Return (x, y) of the center of cell containing provided text 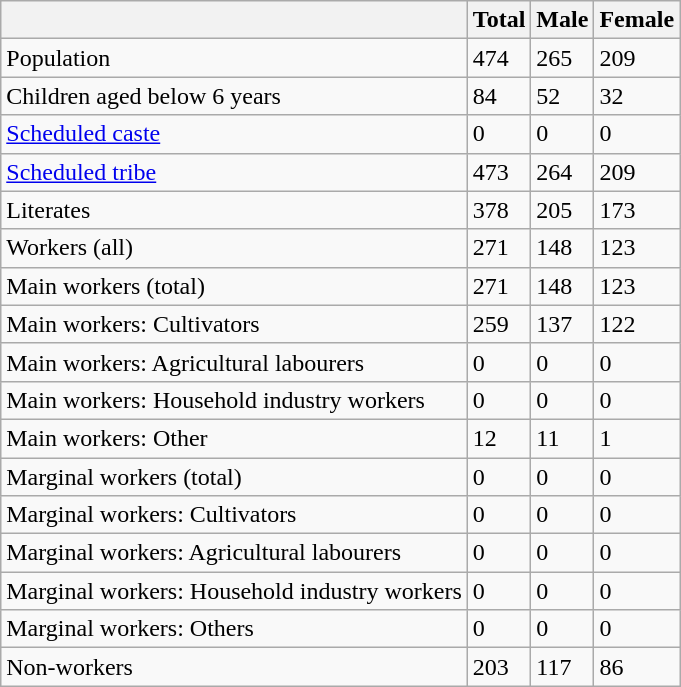
Main workers (total) (234, 286)
203 (499, 667)
173 (637, 210)
Literates (234, 210)
32 (637, 96)
86 (637, 667)
Marginal workers: Household industry workers (234, 591)
Population (234, 58)
52 (562, 96)
Non-workers (234, 667)
Total (499, 20)
474 (499, 58)
Children aged below 6 years (234, 96)
205 (562, 210)
Scheduled tribe (234, 172)
265 (562, 58)
122 (637, 324)
Marginal workers (total) (234, 477)
Marginal workers: Others (234, 629)
264 (562, 172)
11 (562, 438)
Scheduled caste (234, 134)
Main workers: Cultivators (234, 324)
Main workers: Household industry workers (234, 400)
117 (562, 667)
1 (637, 438)
12 (499, 438)
378 (499, 210)
Main workers: Agricultural labourers (234, 362)
Male (562, 20)
Workers (all) (234, 248)
Female (637, 20)
Marginal workers: Agricultural labourers (234, 553)
259 (499, 324)
Marginal workers: Cultivators (234, 515)
473 (499, 172)
84 (499, 96)
Main workers: Other (234, 438)
137 (562, 324)
